Extract the (x, y) coordinate from the center of the cell holding the provided text.  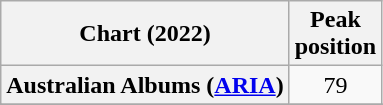
79 (335, 85)
Australian Albums (ARIA) (145, 85)
Chart (2022) (145, 34)
Peakposition (335, 34)
